Provide the [X, Y] coordinate of the cell's center where the given text is located.  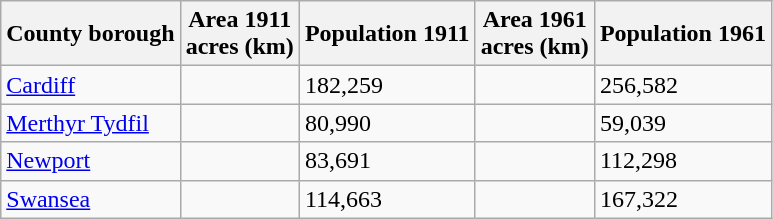
167,322 [682, 199]
114,663 [387, 199]
Cardiff [90, 85]
Population 1961 [682, 34]
Area 1961acres (km) [534, 34]
83,691 [387, 161]
112,298 [682, 161]
Swansea [90, 199]
256,582 [682, 85]
Merthyr Tydfil [90, 123]
80,990 [387, 123]
Population 1911 [387, 34]
59,039 [682, 123]
182,259 [387, 85]
Newport [90, 161]
Area 1911acres (km) [240, 34]
County borough [90, 34]
